Capture the cell that displays the provided text and extract its (X, Y) central coordinate. 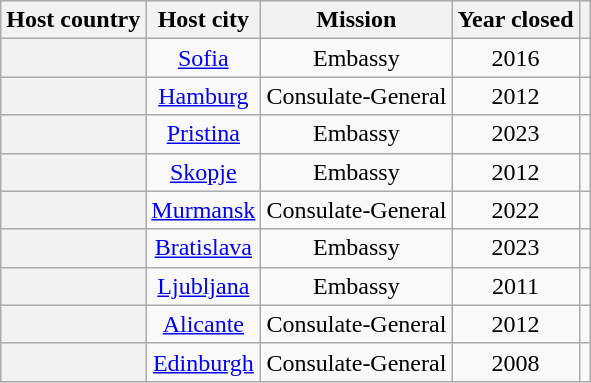
Host city (204, 20)
Year closed (516, 20)
2016 (516, 58)
Sofia (204, 58)
Edinburgh (204, 362)
2011 (516, 286)
Host country (74, 20)
2022 (516, 210)
Murmansk (204, 210)
Hamburg (204, 96)
Ljubljana (204, 286)
Skopje (204, 172)
Alicante (204, 324)
Mission (356, 20)
Pristina (204, 134)
Bratislava (204, 248)
2008 (516, 362)
